Find where the given text appears and provide that cell's center as [x, y] coordinate. 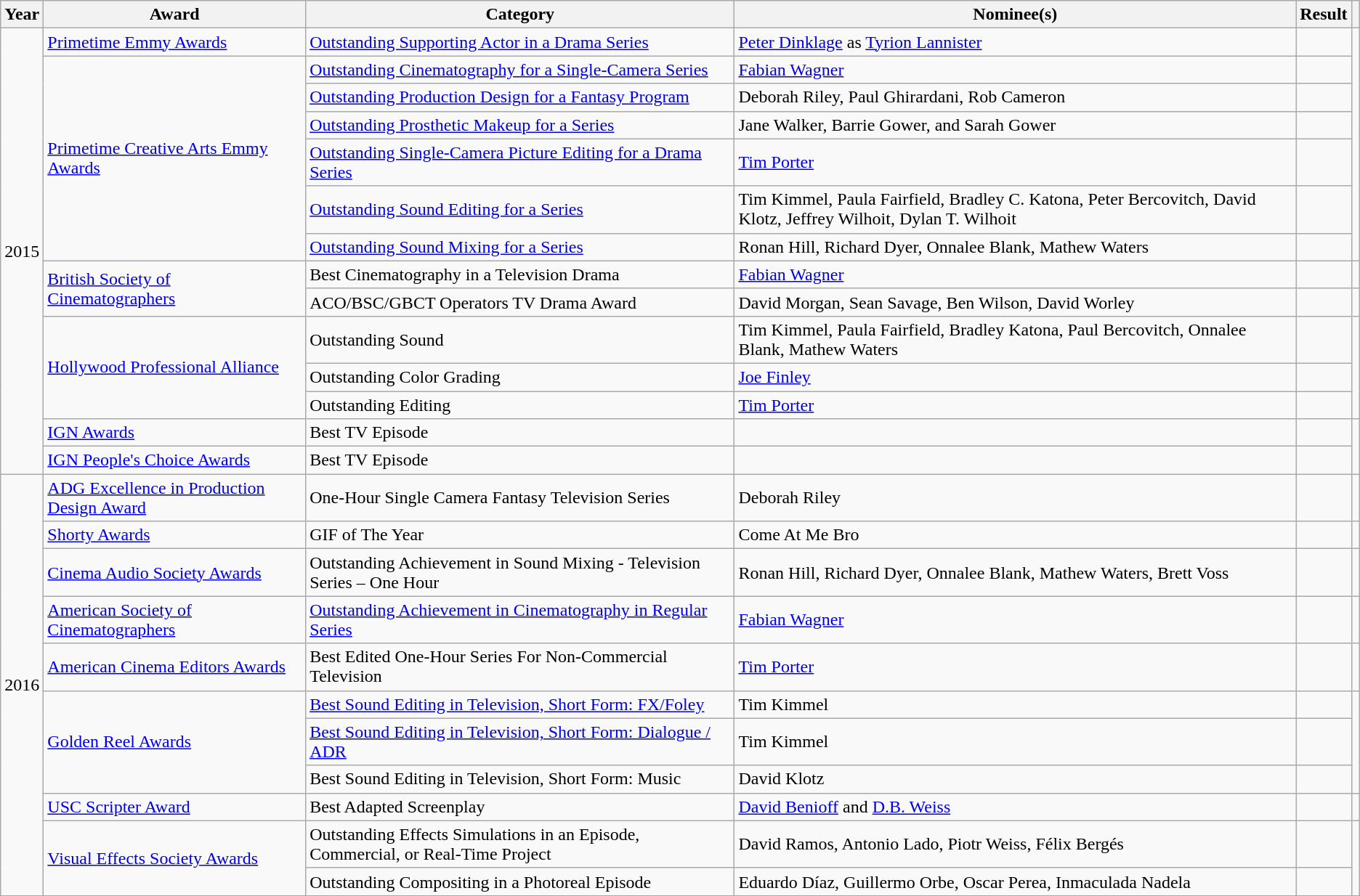
Award [174, 15]
American Cinema Editors Awards [174, 667]
Best Sound Editing in Television, Short Form: FX/Foley [520, 704]
IGN Awards [174, 433]
Outstanding Cinematography for a Single-Camera Series [520, 70]
Primetime Emmy Awards [174, 42]
Deborah Riley, Paul Ghirardani, Rob Cameron [1016, 97]
ADG Excellence in Production Design Award [174, 498]
One-Hour Single Camera Fantasy Television Series [520, 498]
Year [22, 15]
Outstanding Sound [520, 340]
2016 [22, 685]
David Ramos, Antonio Lado, Piotr Weiss, Félix Bergés [1016, 844]
David Benioff and D.B. Weiss [1016, 807]
Golden Reel Awards [174, 742]
Ronan Hill, Richard Dyer, Onnalee Blank, Mathew Waters [1016, 247]
Outstanding Prosthetic Makeup for a Series [520, 125]
David Morgan, Sean Savage, Ben Wilson, David Worley [1016, 302]
Best Sound Editing in Television, Short Form: Music [520, 779]
Outstanding Supporting Actor in a Drama Series [520, 42]
Outstanding Production Design for a Fantasy Program [520, 97]
Outstanding Sound Mixing for a Series [520, 247]
Come At Me Bro [1016, 535]
Outstanding Effects Simulations in an Episode, Commercial, or Real-Time Project [520, 844]
British Society of Cinematographers [174, 288]
Tim Kimmel, Paula Fairfield, Bradley Katona, Paul Bercovitch, Onnalee Blank, Mathew Waters [1016, 340]
Hollywood Professional Alliance [174, 367]
GIF of The Year [520, 535]
IGN People's Choice Awards [174, 460]
Outstanding Achievement in Cinematography in Regular Series [520, 620]
Outstanding Editing [520, 404]
Shorty Awards [174, 535]
American Society of Cinematographers [174, 620]
Outstanding Achievement in Sound Mixing - Television Series – One Hour [520, 572]
Best Sound Editing in Television, Short Form: Dialogue / ADR [520, 742]
David Klotz [1016, 779]
2015 [22, 251]
Joe Finley [1016, 377]
Best Cinematography in a Television Drama [520, 274]
Category [520, 15]
Result [1324, 15]
Peter Dinklage as Tyrion Lannister [1016, 42]
Ronan Hill, Richard Dyer, Onnalee Blank, Mathew Waters, Brett Voss [1016, 572]
Jane Walker, Barrie Gower, and Sarah Gower [1016, 125]
Outstanding Color Grading [520, 377]
Deborah Riley [1016, 498]
Eduardo Díaz, Guillermo Orbe, Oscar Perea, Inmaculada Nadela [1016, 881]
Outstanding Sound Editing for a Series [520, 209]
Outstanding Compositing in a Photoreal Episode [520, 881]
Cinema Audio Society Awards [174, 572]
Best Edited One-Hour Series For Non-Commercial Television [520, 667]
Outstanding Single-Camera Picture Editing for a Drama Series [520, 163]
Nominee(s) [1016, 15]
ACO/BSC/GBCT Operators TV Drama Award [520, 302]
USC Scripter Award [174, 807]
Visual Effects Society Awards [174, 858]
Best Adapted Screenplay [520, 807]
Primetime Creative Arts Emmy Awards [174, 158]
Tim Kimmel, Paula Fairfield, Bradley C. Katona, Peter Bercovitch, David Klotz, Jeffrey Wilhoit, Dylan T. Wilhoit [1016, 209]
